Return the (x, y) coordinate for the center point of the cell that contains the specified text.  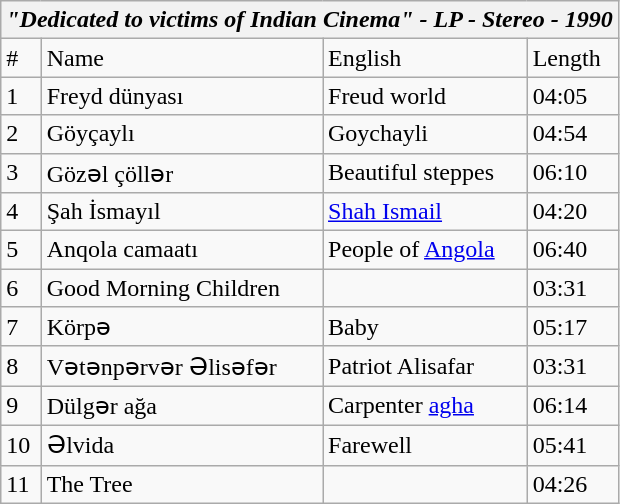
Farewell (424, 445)
04:26 (572, 484)
Göyçaylı (182, 134)
Patriot Alisafar (424, 366)
Good Morning Children (182, 288)
8 (21, 366)
5 (21, 250)
Anqola camaatı (182, 250)
06:40 (572, 250)
Goychayli (424, 134)
Beautiful steppes (424, 173)
04:20 (572, 212)
English (424, 58)
06:10 (572, 173)
Freud world (424, 96)
7 (21, 327)
Gözəl çöllər (182, 173)
The Tree (182, 484)
Dülgər ağa (182, 406)
Freyd dünyası (182, 96)
Əlvida (182, 445)
10 (21, 445)
Shah Ismail (424, 212)
Vətənpərvər Əlisəfər (182, 366)
06:14 (572, 406)
1 (21, 96)
# (21, 58)
04:05 (572, 96)
3 (21, 173)
05:17 (572, 327)
11 (21, 484)
4 (21, 212)
Şah İsmayıl (182, 212)
Name (182, 58)
Carpenter agha (424, 406)
Length (572, 58)
People of Angola (424, 250)
6 (21, 288)
Körpə (182, 327)
2 (21, 134)
Baby (424, 327)
"Dedicated to victims of Indian Cinema" - LP - Stereo - 1990 (310, 20)
04:54 (572, 134)
05:41 (572, 445)
9 (21, 406)
